Determine the (x, y) coordinate at the center of the cell enclosing the given text.  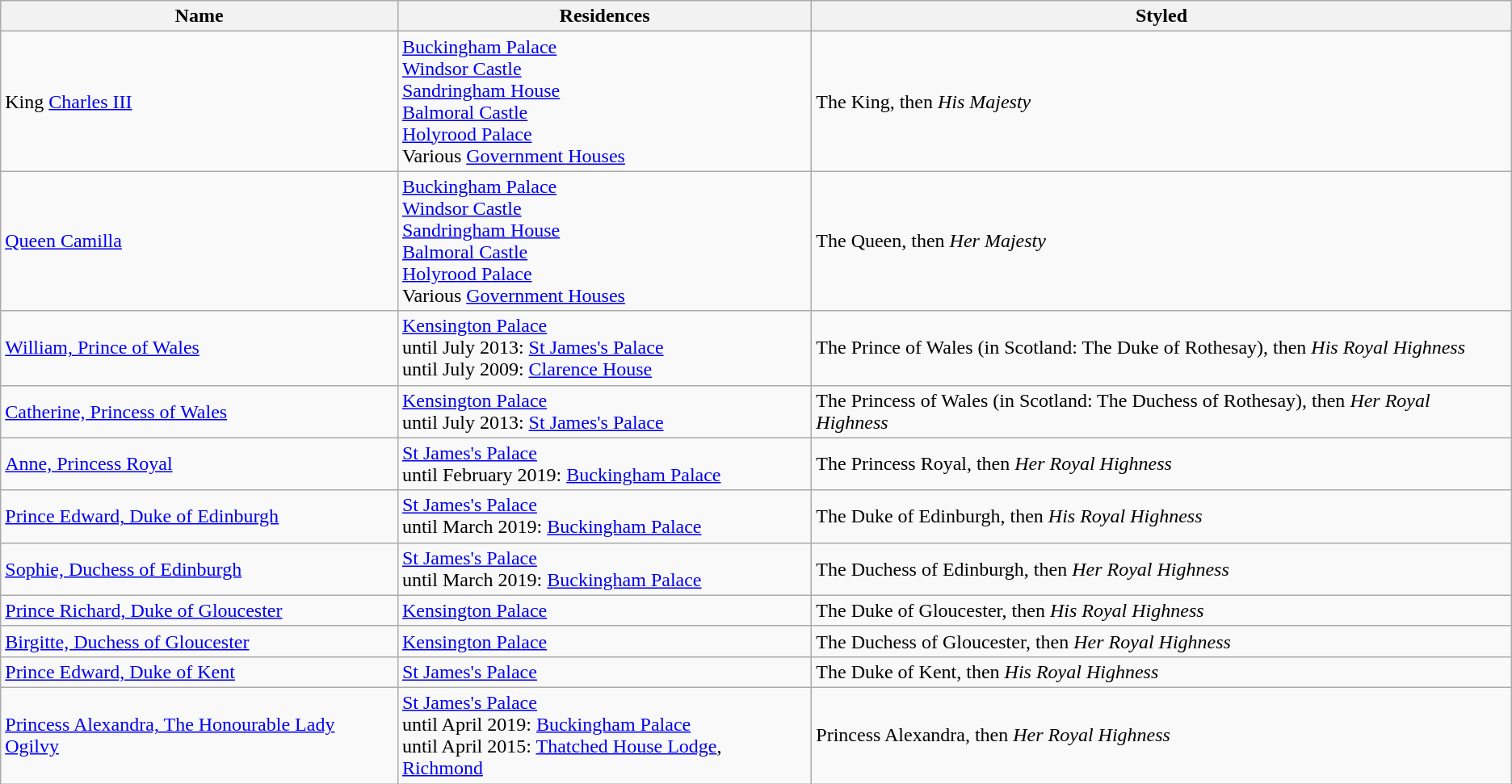
The Prince of Wales (in Scotland: The Duke of Rothesay), then His Royal Highness (1161, 348)
Princess Alexandra, then Her Royal Highness (1161, 735)
Prince Richard, Duke of Gloucester (199, 610)
The Duke of Gloucester, then His Royal Highness (1161, 610)
Name (199, 16)
St James's Palaceuntil April 2019: Buckingham Palaceuntil April 2015: Thatched House Lodge, Richmond (604, 735)
The Duchess of Gloucester, then Her Royal Highness (1161, 641)
Catherine, Princess of Wales (199, 412)
The King, then His Majesty (1161, 102)
The Princess of Wales (in Scotland: The Duchess of Rothesay), then Her Royal Highness (1161, 412)
The Duke of Kent, then His Royal Highness (1161, 672)
Princess Alexandra, The Honourable Lady Ogilvy (199, 735)
Kensington Palaceuntil July 2013: St James's Palace (604, 412)
Queen Camilla (199, 241)
The Queen, then Her Majesty (1161, 241)
Prince Edward, Duke of Kent (199, 672)
William, Prince of Wales (199, 348)
Anne, Princess Royal (199, 463)
The Duchess of Edinburgh, then Her Royal Highness (1161, 568)
The Duke of Edinburgh, then His Royal Highness (1161, 517)
St James's Palace (604, 672)
Styled (1161, 16)
St James's Palaceuntil February 2019: Buckingham Palace (604, 463)
The Princess Royal, then Her Royal Highness (1161, 463)
Birgitte, Duchess of Gloucester (199, 641)
Kensington Palaceuntil July 2013: St James's Palaceuntil July 2009: Clarence House (604, 348)
Prince Edward, Duke of Edinburgh (199, 517)
Sophie, Duchess of Edinburgh (199, 568)
King Charles III (199, 102)
Residences (604, 16)
